Provide the (x, y) coordinate of the cell's center where the given text is located.  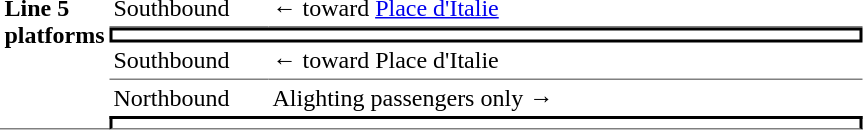
Southbound (188, 61)
← toward Place d'Italie (565, 61)
Alighting passengers only → (565, 98)
Northbound (188, 98)
